Provide the (X, Y) coordinate of the cell's center where the given text is located.  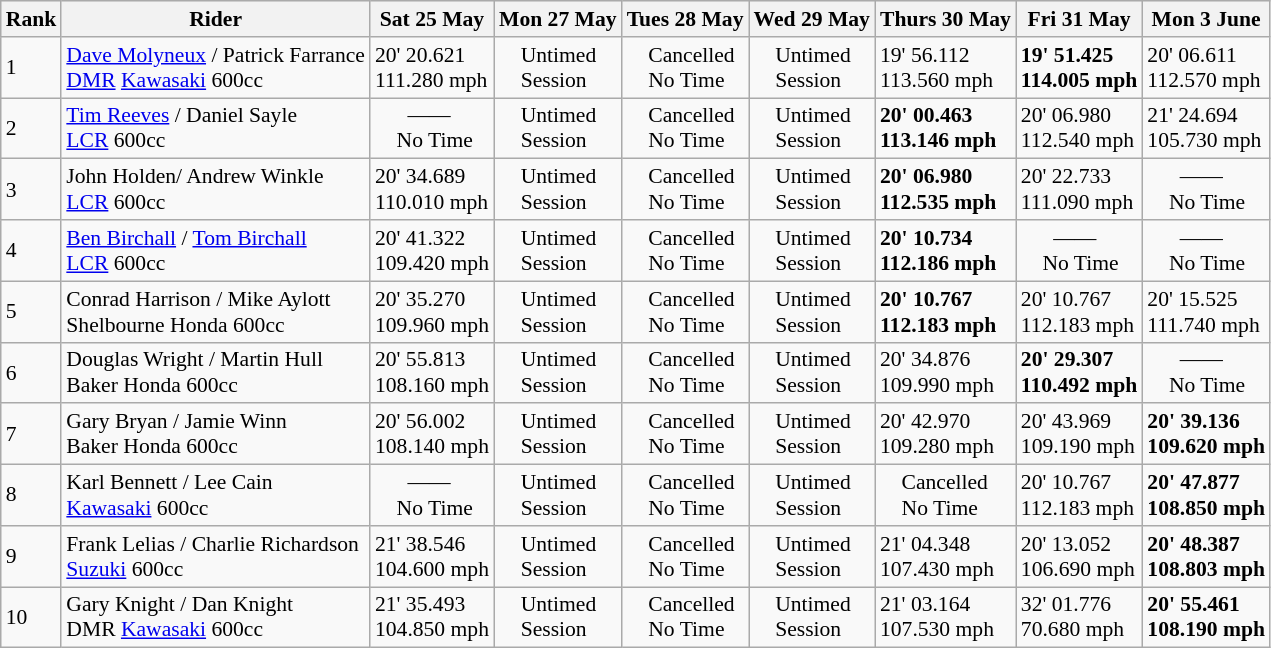
Douglas Wright / Martin Hull Baker Honda 600cc (216, 372)
21' 04.348 107.430 mph (946, 556)
20' 55.813 108.160 mph (432, 372)
20' 55.461 108.190 mph (1206, 618)
Ben Birchall / Tom Birchall LCR 600cc (216, 250)
20' 29.307 110.492 mph (1079, 372)
Conrad Harrison / Mike Aylott Shelbourne Honda 600cc (216, 312)
9 (32, 556)
Wed 29 May (811, 19)
Sat 25 May (432, 19)
20' 48.387 108.803 mph (1206, 556)
Karl Bennett / Lee Cain Kawasaki 600cc (216, 496)
Rank (32, 19)
20' 10.734 112.186 mph (946, 250)
21' 35.493 104.850 mph (432, 618)
20' 35.270 109.960 mph (432, 312)
Frank Lelias / Charlie Richardson Suzuki 600cc (216, 556)
20' 34.876 109.990 mph (946, 372)
20' 56.002 108.140 mph (432, 434)
19' 51.425 114.005 mph (1079, 68)
20' 41.322 109.420 mph (432, 250)
4 (32, 250)
21' 24.694 105.730 mph (1206, 128)
3 (32, 190)
19' 56.112 113.560 mph (946, 68)
5 (32, 312)
20' 15.525 111.740 mph (1206, 312)
20' 43.969 109.190 mph (1079, 434)
Gary Bryan / Jamie Winn Baker Honda 600cc (216, 434)
John Holden/ Andrew Winkle LCR 600cc (216, 190)
20' 06.611 112.570 mph (1206, 68)
20' 06.980 112.535 mph (946, 190)
7 (32, 434)
2 (32, 128)
6 (32, 372)
8 (32, 496)
20' 06.980 112.540 mph (1079, 128)
Tues 28 May (686, 19)
32' 01.776 70.680 mph (1079, 618)
20' 13.052 106.690 mph (1079, 556)
21' 03.164 107.530 mph (946, 618)
20' 00.463 113.146 mph (946, 128)
20' 34.689 110.010 mph (432, 190)
Gary Knight / Dan Knight DMR Kawasaki 600cc (216, 618)
Dave Molyneux / Patrick Farrance DMR Kawasaki 600cc (216, 68)
20' 42.970 109.280 mph (946, 434)
1 (32, 68)
Thurs 30 May (946, 19)
Mon 3 June (1206, 19)
Rider (216, 19)
20' 47.877 108.850 mph (1206, 496)
21' 38.546 104.600 mph (432, 556)
Tim Reeves / Daniel Sayle LCR 600cc (216, 128)
Fri 31 May (1079, 19)
20' 20.621 111.280 mph (432, 68)
20' 39.136 109.620 mph (1206, 434)
Mon 27 May (558, 19)
10 (32, 618)
20' 22.733 111.090 mph (1079, 190)
